From the cell containing the given text, extract its center point as [X, Y] coordinate. 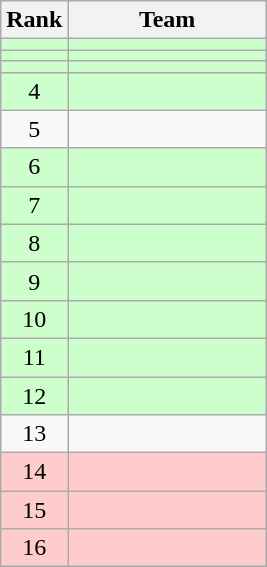
6 [34, 167]
4 [34, 91]
8 [34, 243]
13 [34, 434]
5 [34, 129]
15 [34, 510]
14 [34, 472]
7 [34, 205]
Team [168, 20]
12 [34, 395]
10 [34, 319]
9 [34, 281]
16 [34, 548]
Rank [34, 20]
11 [34, 357]
